Find where the given text appears and provide that cell's center as [x, y] coordinate. 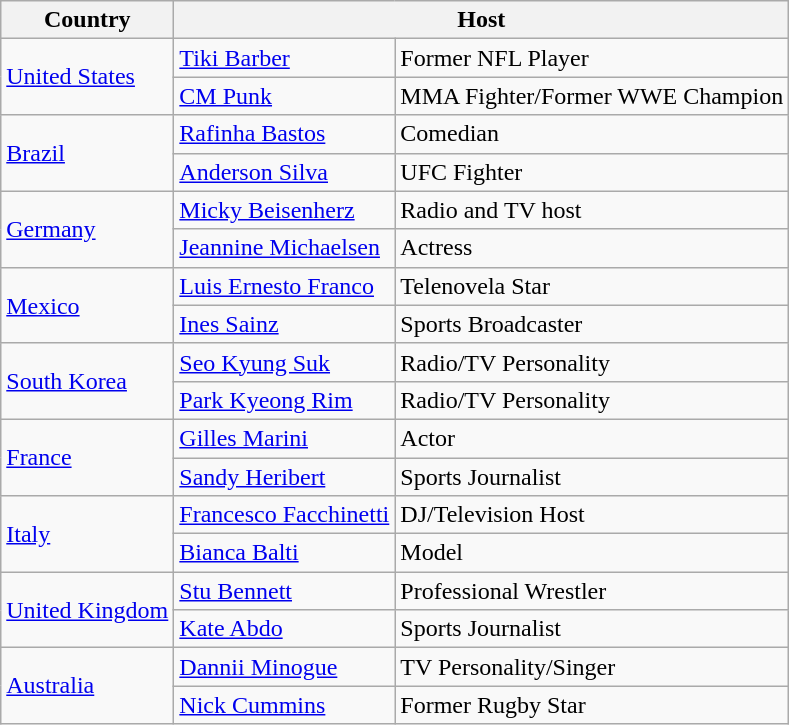
Stu Bennett [284, 591]
Model [592, 553]
CM Punk [284, 96]
Tiki Barber [284, 58]
France [88, 457]
Radio and TV host [592, 210]
Former NFL Player [592, 58]
Nick Cummins [284, 705]
Italy [88, 534]
Host [482, 20]
Former Rugby Star [592, 705]
Micky Beisenherz [284, 210]
Actress [592, 248]
Kate Abdo [284, 629]
MMA Fighter/Former WWE Champion [592, 96]
South Korea [88, 381]
Sandy Heribert [284, 477]
Professional Wrestler [592, 591]
Sports Broadcaster [592, 324]
Jeannine Michaelsen [284, 248]
Park Kyeong Rim [284, 400]
UFC Fighter [592, 172]
United States [88, 77]
Australia [88, 686]
TV Personality/Singer [592, 667]
Bianca Balti [284, 553]
Rafinha Bastos [284, 134]
Mexico [88, 305]
United Kingdom [88, 610]
Francesco Facchinetti [284, 515]
Anderson Silva [284, 172]
Telenovela Star [592, 286]
Dannii Minogue [284, 667]
Seo Kyung Suk [284, 362]
Ines Sainz [284, 324]
Germany [88, 229]
Gilles Marini [284, 438]
Luis Ernesto Franco [284, 286]
Comedian [592, 134]
Actor [592, 438]
DJ/Television Host [592, 515]
Country [88, 20]
Brazil [88, 153]
